Detect which cell encompasses the target text, then output its [X, Y] center coordinate. 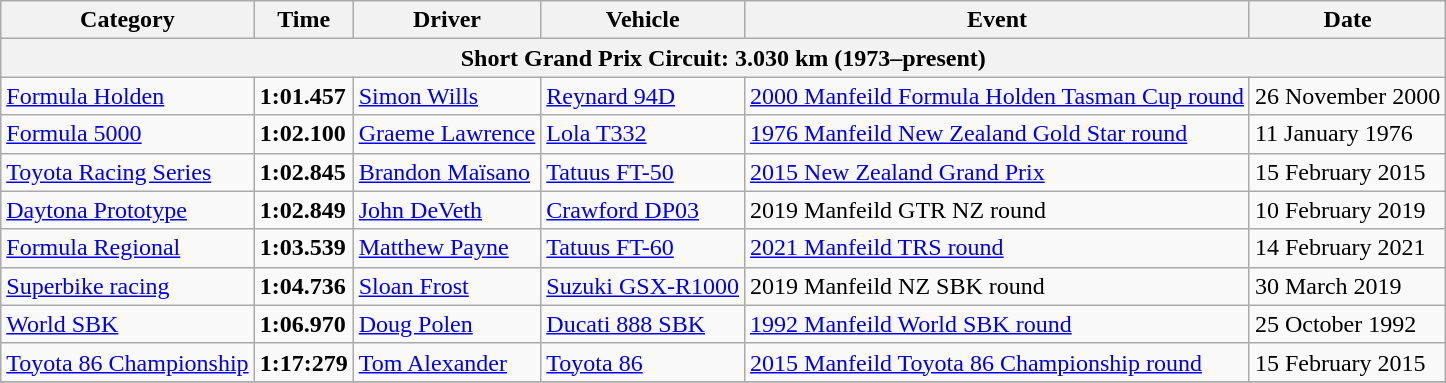
Matthew Payne [447, 248]
Toyota 86 Championship [128, 362]
1:17:279 [304, 362]
Event [998, 20]
Short Grand Prix Circuit: 3.030 km (1973–present) [724, 58]
14 February 2021 [1347, 248]
1992 Manfeild World SBK round [998, 324]
Time [304, 20]
Brandon Maïsano [447, 172]
Graeme Lawrence [447, 134]
Simon Wills [447, 96]
Vehicle [643, 20]
11 January 1976 [1347, 134]
10 February 2019 [1347, 210]
Lola T332 [643, 134]
2021 Manfeild TRS round [998, 248]
Formula Regional [128, 248]
Tom Alexander [447, 362]
Driver [447, 20]
Date [1347, 20]
Category [128, 20]
25 October 1992 [1347, 324]
Crawford DP03 [643, 210]
1:02.100 [304, 134]
2015 New Zealand Grand Prix [998, 172]
2000 Manfeild Formula Holden Tasman Cup round [998, 96]
1:03.539 [304, 248]
1976 Manfeild New Zealand Gold Star round [998, 134]
Daytona Prototype [128, 210]
30 March 2019 [1347, 286]
2019 Manfeild GTR NZ round [998, 210]
Doug Polen [447, 324]
2019 Manfeild NZ SBK round [998, 286]
John DeVeth [447, 210]
1:06.970 [304, 324]
Reynard 94D [643, 96]
Formula 5000 [128, 134]
World SBK [128, 324]
1:04.736 [304, 286]
1:02.849 [304, 210]
Suzuki GSX-R1000 [643, 286]
Toyota Racing Series [128, 172]
Superbike racing [128, 286]
26 November 2000 [1347, 96]
Toyota 86 [643, 362]
Sloan Frost [447, 286]
Tatuus FT-50 [643, 172]
1:02.845 [304, 172]
2015 Manfeild Toyota 86 Championship round [998, 362]
Formula Holden [128, 96]
Tatuus FT-60 [643, 248]
1:01.457 [304, 96]
Ducati 888 SBK [643, 324]
